Search for the cell housing the specified text and yield its (X, Y) center coordinate. 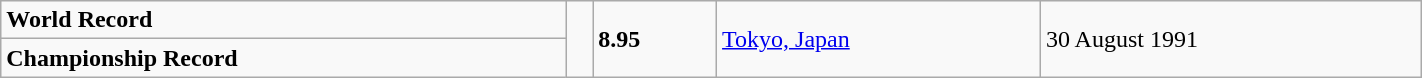
30 August 1991 (1230, 39)
World Record (284, 20)
Championship Record (284, 58)
Tokyo, Japan (879, 39)
8.95 (655, 39)
